Return the [X, Y] coordinate for the center point of the cell that contains the specified text.  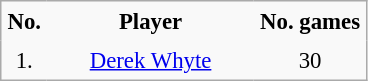
Player [150, 21]
Derek Whyte [150, 61]
1. [24, 61]
No. [24, 21]
30 [310, 61]
No. games [310, 21]
